From the cell containing the given text, extract its center point as [x, y] coordinate. 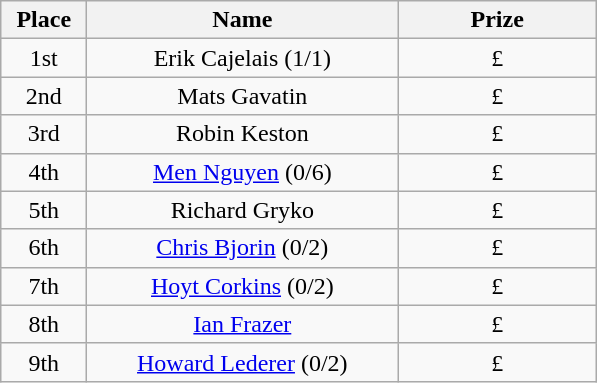
6th [44, 248]
Mats Gavatin [242, 96]
Hoyt Corkins (0/2) [242, 286]
Howard Lederer (0/2) [242, 362]
3rd [44, 134]
7th [44, 286]
Prize [498, 20]
4th [44, 172]
5th [44, 210]
1st [44, 58]
Erik Cajelais (1/1) [242, 58]
Richard Gryko [242, 210]
9th [44, 362]
Ian Frazer [242, 324]
Robin Keston [242, 134]
Name [242, 20]
Place [44, 20]
2nd [44, 96]
Chris Bjorin (0/2) [242, 248]
8th [44, 324]
Men Nguyen (0/6) [242, 172]
